Return (x, y) of the center of cell containing provided text 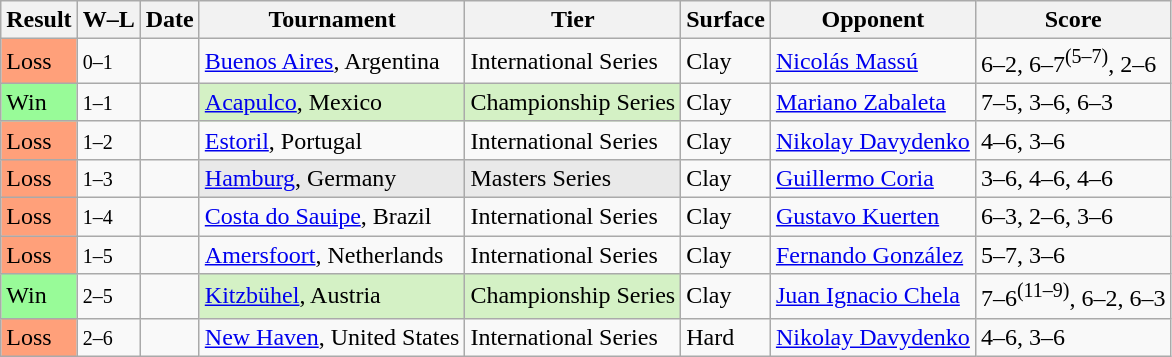
Mariano Zabaleta (872, 102)
0–1 (108, 62)
6–3, 2–6, 3–6 (1073, 217)
7–5, 3–6, 6–3 (1073, 102)
Acapulco, Mexico (332, 102)
3–6, 4–6, 4–6 (1073, 178)
W–L (108, 20)
1–4 (108, 217)
1–5 (108, 255)
1–3 (108, 178)
Gustavo Kuerten (872, 217)
Opponent (872, 20)
Costa do Sauipe, Brazil (332, 217)
Surface (726, 20)
Nicolás Massú (872, 62)
2–5 (108, 296)
1–1 (108, 102)
2–6 (108, 337)
Score (1073, 20)
Hard (726, 337)
Guillermo Coria (872, 178)
Masters Series (573, 178)
7–6(11–9), 6–2, 6–3 (1073, 296)
Tier (573, 20)
Result (39, 20)
6–2, 6–7(5–7), 2–6 (1073, 62)
Kitzbühel, Austria (332, 296)
Juan Ignacio Chela (872, 296)
Tournament (332, 20)
Date (170, 20)
New Haven, United States (332, 337)
Estoril, Portugal (332, 140)
1–2 (108, 140)
Amersfoort, Netherlands (332, 255)
Buenos Aires, Argentina (332, 62)
Hamburg, Germany (332, 178)
5–7, 3–6 (1073, 255)
Fernando González (872, 255)
